Identify which cell holds the provided text, then report its (X, Y) central coordinate. 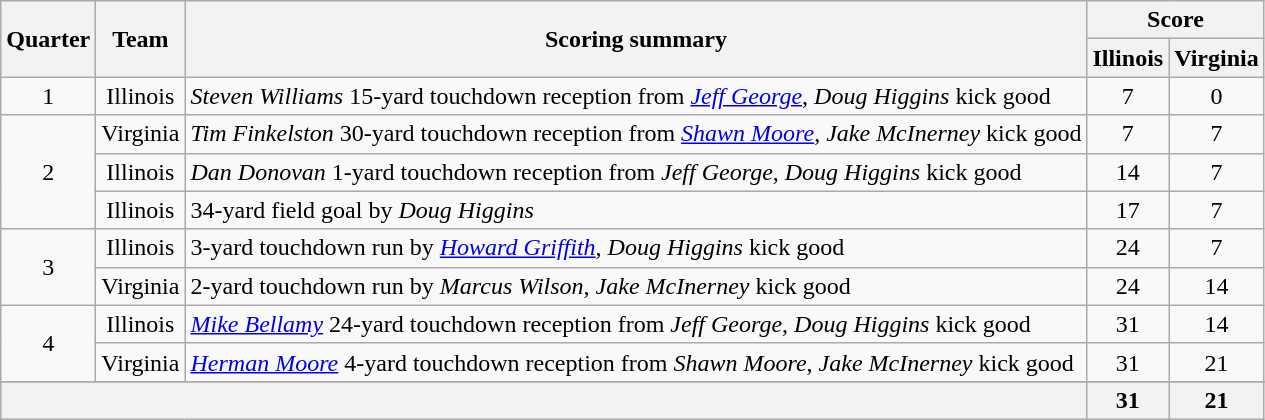
Score (1176, 20)
2 (48, 172)
Steven Williams 15-yard touchdown reception from Jeff George, Doug Higgins kick good (636, 96)
Team (140, 39)
4 (48, 343)
Mike Bellamy 24-yard touchdown reception from Jeff George, Doug Higgins kick good (636, 324)
Quarter (48, 39)
Herman Moore 4-yard touchdown reception from Shawn Moore, Jake McInerney kick good (636, 362)
Tim Finkelston 30-yard touchdown reception from Shawn Moore, Jake McInerney kick good (636, 134)
Dan Donovan 1-yard touchdown reception from Jeff George, Doug Higgins kick good (636, 172)
3-yard touchdown run by Howard Griffith, Doug Higgins kick good (636, 248)
17 (1128, 210)
34-yard field goal by Doug Higgins (636, 210)
2-yard touchdown run by Marcus Wilson, Jake McInerney kick good (636, 286)
Scoring summary (636, 39)
0 (1217, 96)
3 (48, 267)
1 (48, 96)
